Locate the cell with the specified text and output its (x, y) center coordinate. 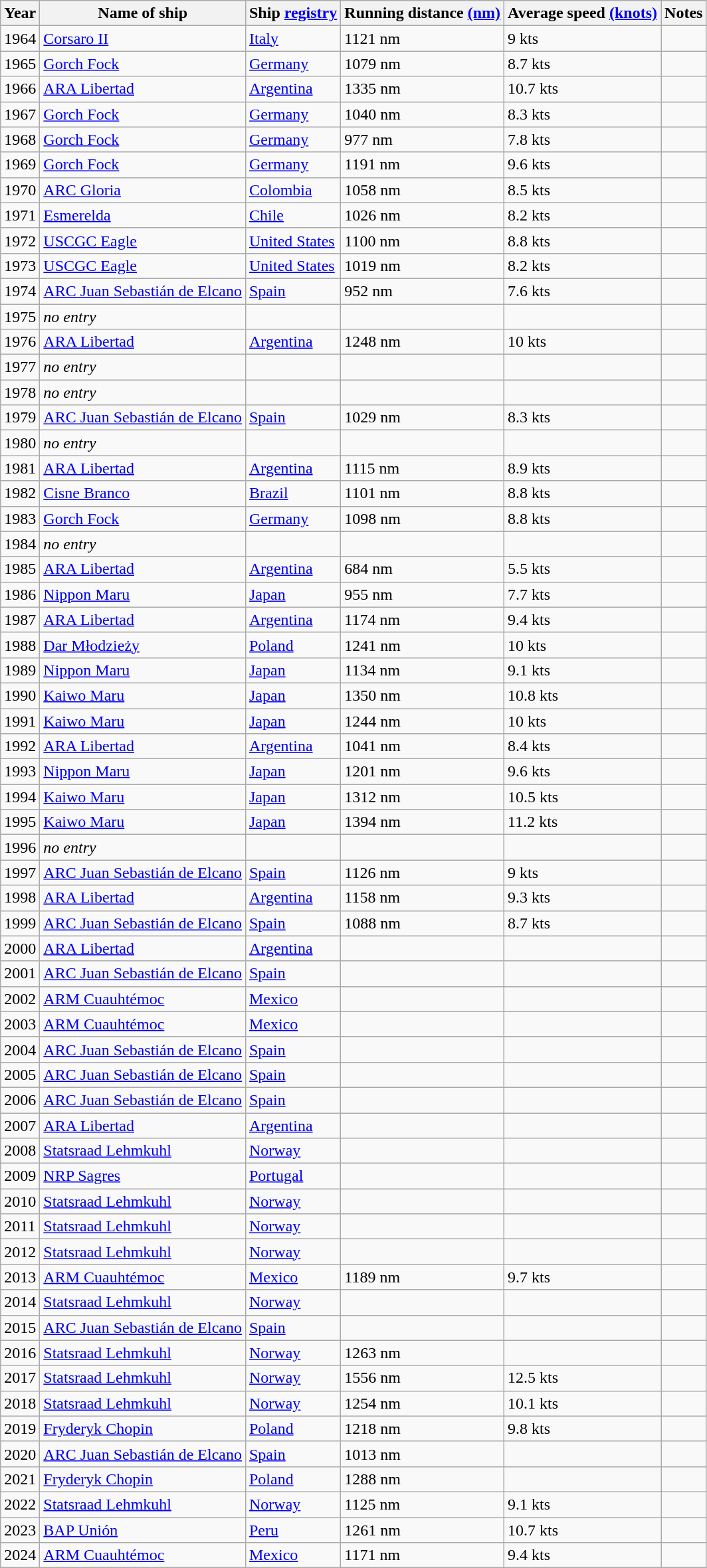
Running distance (nm) (423, 13)
2020 (20, 1454)
NRP Sagres (143, 1176)
10.8 kts (583, 695)
684 nm (423, 569)
8.5 kts (583, 190)
9.7 kts (583, 1277)
2004 (20, 1049)
1312 nm (423, 797)
ARC Gloria (143, 190)
1288 nm (423, 1479)
1158 nm (423, 898)
9.8 kts (583, 1429)
1984 (20, 544)
1058 nm (423, 190)
Cisne Branco (143, 493)
1189 nm (423, 1277)
1979 (20, 418)
1041 nm (423, 746)
1988 (20, 645)
2005 (20, 1075)
1972 (20, 240)
955 nm (423, 594)
2009 (20, 1176)
Year (20, 13)
1973 (20, 266)
1989 (20, 670)
2000 (20, 948)
2003 (20, 1024)
1981 (20, 468)
1556 nm (423, 1378)
1394 nm (423, 822)
1191 nm (423, 165)
1040 nm (423, 114)
1997 (20, 873)
1977 (20, 367)
2002 (20, 999)
Colombia (292, 190)
1171 nm (423, 1555)
1261 nm (423, 1529)
952 nm (423, 291)
10.1 kts (583, 1403)
2008 (20, 1151)
1982 (20, 493)
10.5 kts (583, 797)
1218 nm (423, 1429)
1019 nm (423, 266)
1174 nm (423, 620)
Brazil (292, 493)
1029 nm (423, 418)
1013 nm (423, 1454)
1125 nm (423, 1504)
2001 (20, 974)
1079 nm (423, 64)
2015 (20, 1328)
2018 (20, 1403)
1241 nm (423, 645)
1967 (20, 114)
1983 (20, 519)
2019 (20, 1429)
7.8 kts (583, 139)
1115 nm (423, 468)
2021 (20, 1479)
Peru (292, 1529)
1998 (20, 898)
1978 (20, 392)
7.7 kts (583, 594)
Corsaro II (143, 39)
2017 (20, 1378)
1098 nm (423, 519)
1350 nm (423, 695)
Ship registry (292, 13)
1968 (20, 139)
Dar Młodzieży (143, 645)
1995 (20, 822)
Notes (684, 13)
1990 (20, 695)
2010 (20, 1201)
Esmerelda (143, 215)
1965 (20, 64)
1335 nm (423, 89)
9.3 kts (583, 898)
BAP Unión (143, 1529)
2006 (20, 1100)
Average speed (knots) (583, 13)
2012 (20, 1252)
2013 (20, 1277)
1201 nm (423, 772)
1985 (20, 569)
1999 (20, 923)
2007 (20, 1126)
1971 (20, 215)
1100 nm (423, 240)
1244 nm (423, 721)
2016 (20, 1353)
Portugal (292, 1176)
1976 (20, 342)
8.9 kts (583, 468)
1986 (20, 594)
1088 nm (423, 923)
1969 (20, 165)
2024 (20, 1555)
1134 nm (423, 670)
1248 nm (423, 342)
1993 (20, 772)
1966 (20, 89)
Italy (292, 39)
977 nm (423, 139)
2023 (20, 1529)
1975 (20, 317)
1964 (20, 39)
Name of ship (143, 13)
Chile (292, 215)
1992 (20, 746)
12.5 kts (583, 1378)
1101 nm (423, 493)
1980 (20, 443)
1991 (20, 721)
8.4 kts (583, 746)
2022 (20, 1504)
1263 nm (423, 1353)
1987 (20, 620)
1126 nm (423, 873)
1970 (20, 190)
1996 (20, 847)
1254 nm (423, 1403)
1994 (20, 797)
1121 nm (423, 39)
1974 (20, 291)
5.5 kts (583, 569)
2014 (20, 1302)
7.6 kts (583, 291)
2011 (20, 1227)
11.2 kts (583, 822)
1026 nm (423, 215)
